From the cell containing the given text, extract its center point as (x, y) coordinate. 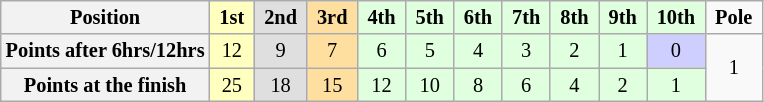
7 (332, 51)
Pole (734, 17)
0 (676, 51)
6th (478, 17)
5 (430, 51)
18 (280, 85)
Points at the finish (106, 85)
8th (574, 17)
5th (430, 17)
15 (332, 85)
1st (232, 17)
3 (526, 51)
10 (430, 85)
Position (106, 17)
25 (232, 85)
9th (622, 17)
Points after 6hrs/12hrs (106, 51)
3rd (332, 17)
2nd (280, 17)
10th (676, 17)
9 (280, 51)
8 (478, 85)
4th (381, 17)
7th (526, 17)
